Provide the [x, y] coordinate of the cell's center where the given text is located.  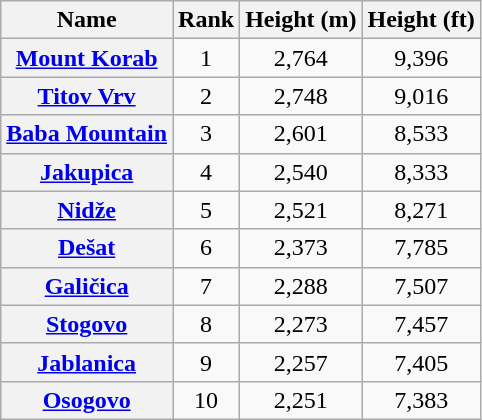
8,333 [421, 172]
2,764 [301, 58]
10 [206, 400]
Name [87, 20]
8 [206, 324]
8,533 [421, 134]
Height (m) [301, 20]
4 [206, 172]
Jakupica [87, 172]
Rank [206, 20]
3 [206, 134]
Dešat [87, 248]
7 [206, 286]
2,521 [301, 210]
Jablanica [87, 362]
9,016 [421, 96]
Stogovo [87, 324]
2,373 [301, 248]
2,288 [301, 286]
Height (ft) [421, 20]
2,251 [301, 400]
2,748 [301, 96]
7,457 [421, 324]
7,405 [421, 362]
8,271 [421, 210]
7,785 [421, 248]
2,273 [301, 324]
2,540 [301, 172]
9 [206, 362]
2,257 [301, 362]
Galičica [87, 286]
6 [206, 248]
7,507 [421, 286]
5 [206, 210]
Baba Mountain [87, 134]
7,383 [421, 400]
Titov Vrv [87, 96]
Nidže [87, 210]
Osogovo [87, 400]
1 [206, 58]
9,396 [421, 58]
Mount Korab [87, 58]
2 [206, 96]
2,601 [301, 134]
